Scan for the cell matching the given text and deliver its (X, Y) coordinate at center. 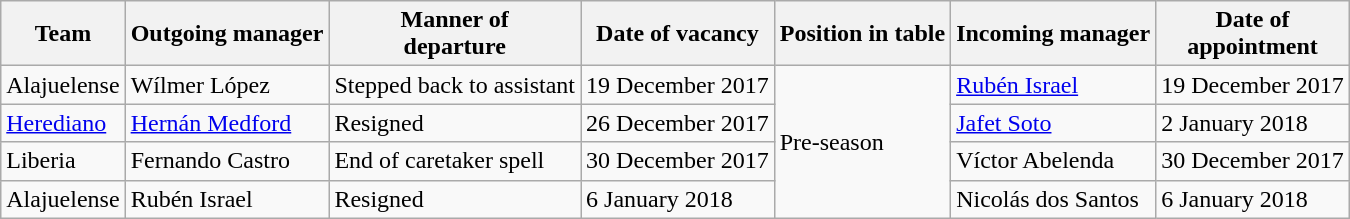
Pre-season (862, 142)
2 January 2018 (1253, 123)
Date ofappointment (1253, 34)
Team (63, 34)
Víctor Abelenda (1054, 161)
Date of vacancy (678, 34)
Jafet Soto (1054, 123)
End of caretaker spell (455, 161)
26 December 2017 (678, 123)
Liberia (63, 161)
Hernán Medford (227, 123)
Manner ofdeparture (455, 34)
Incoming manager (1054, 34)
Herediano (63, 123)
Fernando Castro (227, 161)
Outgoing manager (227, 34)
Wílmer López (227, 85)
Position in table (862, 34)
Nicolás dos Santos (1054, 199)
Stepped back to assistant (455, 85)
